Provide the (x, y) coordinate of the cell's center where the given text is located.  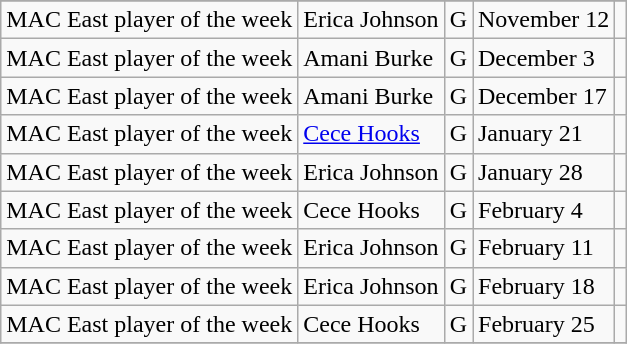
February 25 (543, 324)
November 12 (543, 20)
January 28 (543, 172)
December 3 (543, 58)
December 17 (543, 96)
January 21 (543, 134)
February 18 (543, 286)
February 11 (543, 248)
February 4 (543, 210)
